Search for the cell housing the specified text and yield its [x, y] center coordinate. 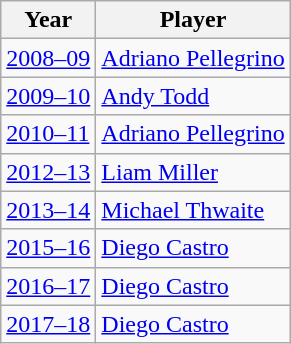
2012–13 [48, 172]
Michael Thwaite [193, 210]
Liam Miller [193, 172]
Player [193, 20]
Year [48, 20]
2013–14 [48, 210]
2008–09 [48, 58]
2010–11 [48, 134]
2017–18 [48, 324]
2015–16 [48, 248]
Andy Todd [193, 96]
2009–10 [48, 96]
2016–17 [48, 286]
